Detect which cell encompasses the target text, then output its [x, y] center coordinate. 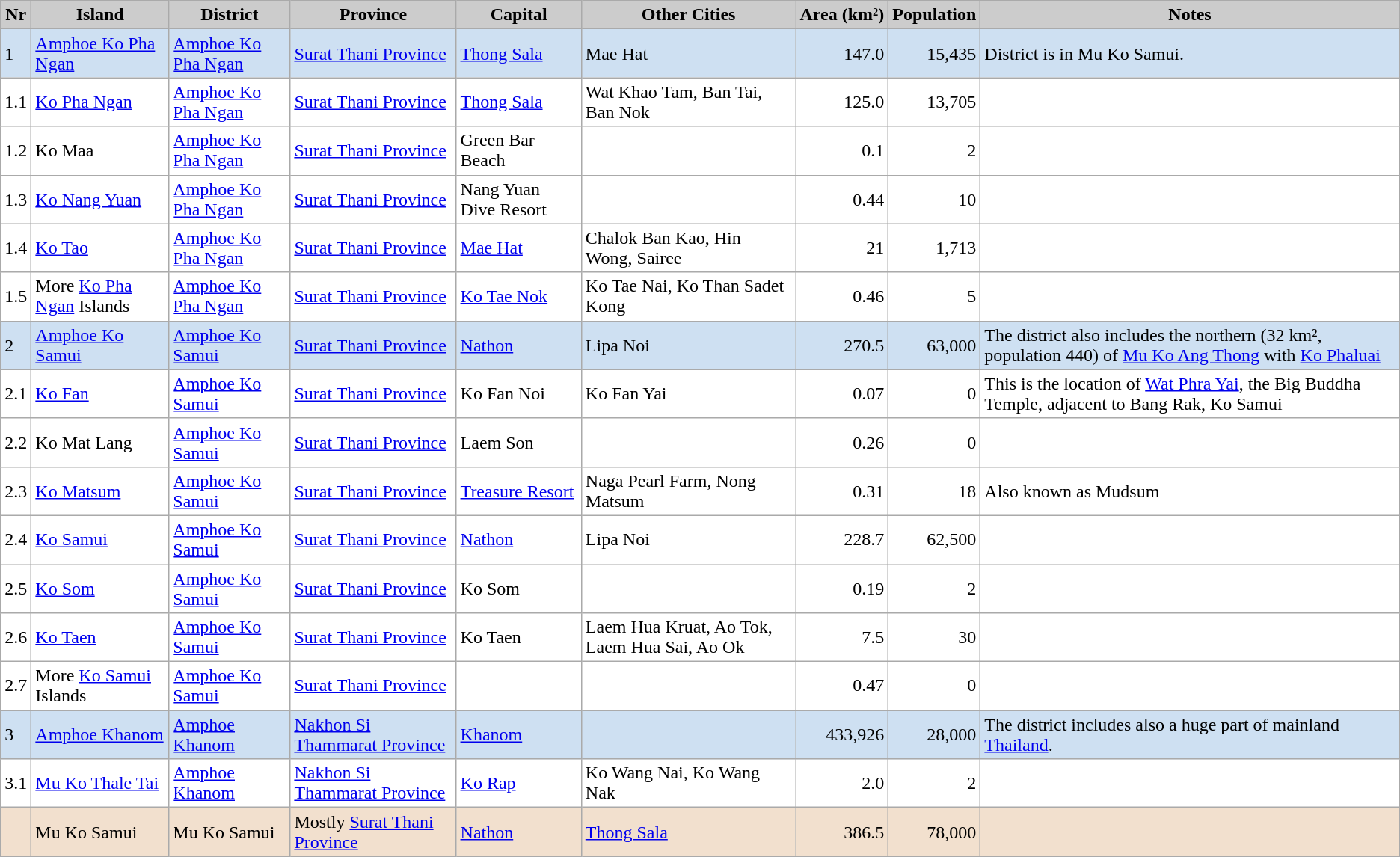
386.5 [842, 832]
2.2 [16, 443]
Ko Matsum [100, 491]
Chalok Ban Kao, Hin Wong, Sairee [688, 248]
0.26 [842, 443]
Nang Yuan Dive Resort [519, 199]
0.46 [842, 296]
Ko Pha Ngan [100, 102]
2.7 [16, 686]
Mostly Surat Thani Province [373, 832]
Ko Tae Nok [519, 296]
5 [935, 296]
0.19 [842, 588]
Ko Fan Yai [688, 393]
Mu Ko Thale Tai [100, 784]
Laem Son [519, 443]
Ko Tae Nai, Ko Than Sadet Kong [688, 296]
2.5 [16, 588]
District is in Mu Ko Samui. [1190, 54]
Island [100, 15]
0.47 [842, 686]
This is the location of Wat Phra Yai, the Big Buddha Temple, adjacent to Bang Rak, Ko Samui [1190, 393]
228.7 [842, 540]
Notes [1190, 15]
7.5 [842, 637]
Ko Mat Lang [100, 443]
Ko Fan [100, 393]
Ko Wang Nai, Ko Wang Nak [688, 784]
The district includes also a huge part of mainland Thailand. [1190, 734]
0.1 [842, 151]
Province [373, 15]
Naga Pearl Farm, Nong Matsum [688, 491]
62,500 [935, 540]
1.4 [16, 248]
63,000 [935, 345]
More Ko Samui Islands [100, 686]
Capital [519, 15]
21 [842, 248]
3.1 [16, 784]
Ko Tao [100, 248]
2.4 [16, 540]
District [230, 15]
More Ko Pha Ngan Islands [100, 296]
0.44 [842, 199]
Also known as Mudsum [1190, 491]
18 [935, 491]
Ko Samui [100, 540]
1 [16, 54]
The district also includes the northern (32 km², population 440) of Mu Ko Ang Thong with Ko Phaluai [1190, 345]
Population [935, 15]
Green Bar Beach [519, 151]
2.6 [16, 637]
Ko Rap [519, 784]
30 [935, 637]
2.0 [842, 784]
147.0 [842, 54]
1.3 [16, 199]
13,705 [935, 102]
1.2 [16, 151]
Ko Nang Yuan [100, 199]
125.0 [842, 102]
Treasure Resort [519, 491]
433,926 [842, 734]
Area (km²) [842, 15]
1.1 [16, 102]
0.07 [842, 393]
3 [16, 734]
Wat Khao Tam, Ban Tai, Ban Nok [688, 102]
10 [935, 199]
2.3 [16, 491]
78,000 [935, 832]
Ko Fan Noi [519, 393]
1.5 [16, 296]
15,435 [935, 54]
Ko Maa [100, 151]
Laem Hua Kruat, Ao Tok, Laem Hua Sai, Ao Ok [688, 637]
270.5 [842, 345]
28,000 [935, 734]
1,713 [935, 248]
Khanom [519, 734]
2.1 [16, 393]
Nr [16, 15]
0.31 [842, 491]
Other Cities [688, 15]
